Locate the cell with the specified text and output its [x, y] center coordinate. 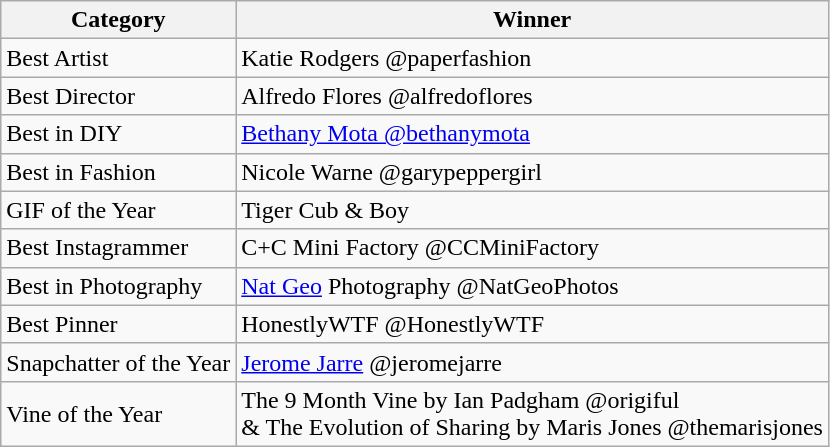
Jerome Jarre @jeromejarre [532, 362]
Bethany Mota @bethanymota [532, 134]
Nicole Warne @garypeppergirl [532, 172]
Best in DIY [118, 134]
Vine of the Year [118, 414]
Katie Rodgers @paperfashion [532, 58]
Nat Geo Photography @NatGeoPhotos [532, 286]
Best Director [118, 96]
Alfredo Flores @alfredoflores [532, 96]
Best Pinner [118, 324]
Tiger Cub & Boy [532, 210]
Best Instagrammer [118, 248]
Winner [532, 20]
GIF of the Year [118, 210]
C+C Mini Factory @CCMiniFactory [532, 248]
Best in Fashion [118, 172]
Best Artist [118, 58]
Snapchatter of the Year [118, 362]
HonestlyWTF @HonestlyWTF [532, 324]
Category [118, 20]
Best in Photography [118, 286]
The 9 Month Vine by Ian Padgham @origiful& The Evolution of Sharing by Maris Jones @themarisjones [532, 414]
